Search for the cell housing the specified text and yield its (X, Y) center coordinate. 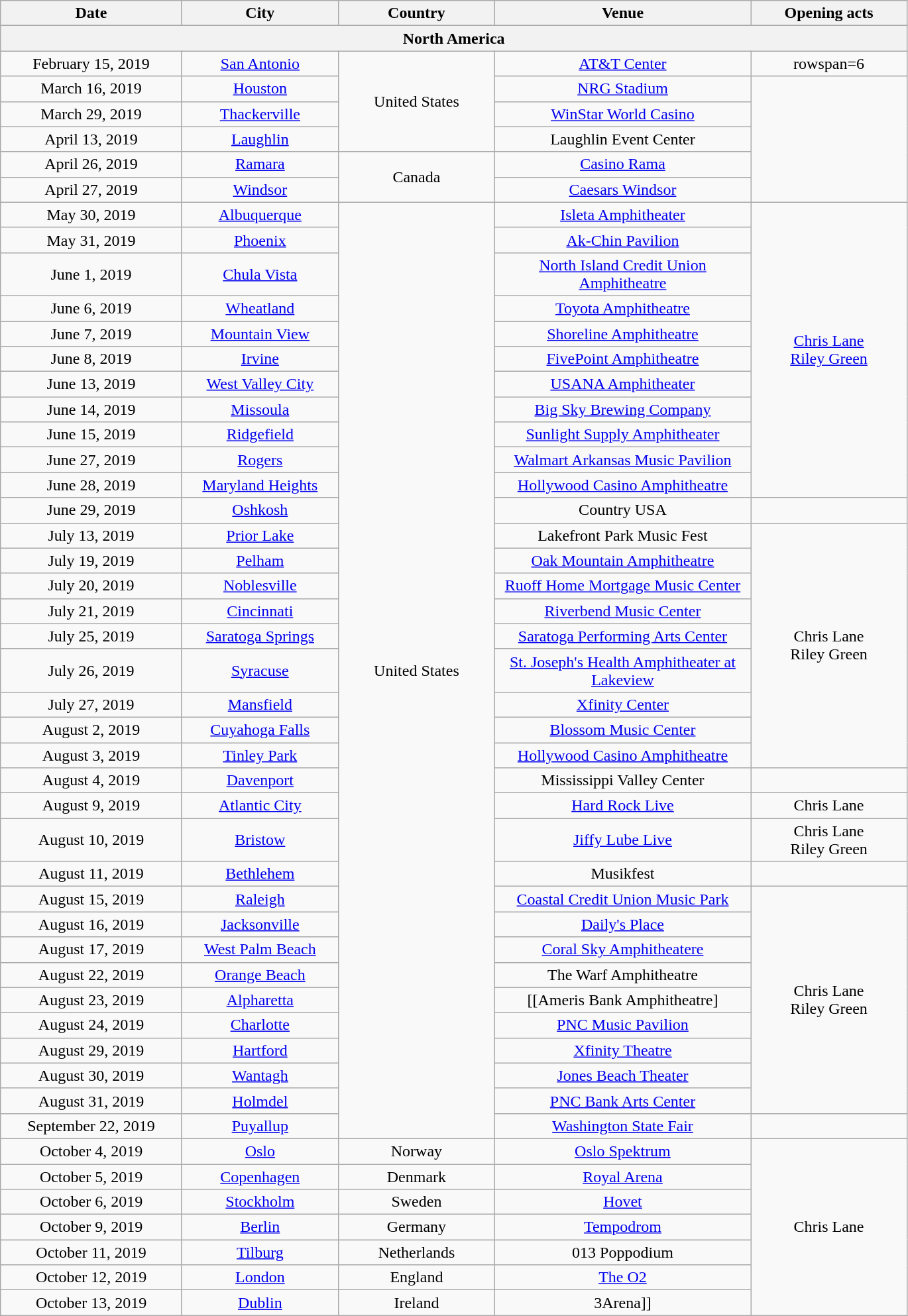
July 27, 2019 (91, 704)
Phoenix (260, 240)
Washington State Fair (622, 1126)
Canada (416, 177)
Walmart Arkansas Music Pavilion (622, 460)
Oak Mountain Amphitheatre (622, 561)
Hard Rock Live (622, 806)
Jacksonville (260, 924)
PNC Bank Arts Center (622, 1101)
August 24, 2019 (91, 1025)
Jiffy Lube Live (622, 840)
October 11, 2019 (91, 1252)
Wantagh (260, 1075)
WinStar World Casino (622, 114)
Tilburg (260, 1252)
Charlotte (260, 1025)
Ireland (416, 1303)
Sweden (416, 1202)
August 30, 2019 (91, 1075)
Mountain View (260, 333)
Thackerville (260, 114)
August 2, 2019 (91, 730)
Hartford (260, 1050)
Xfinity Theatre (622, 1050)
August 22, 2019 (91, 975)
USANA Amphitheater (622, 384)
West Valley City (260, 384)
Ruoff Home Mortgage Music Center (622, 586)
Puyallup (260, 1126)
August 23, 2019 (91, 1000)
October 5, 2019 (91, 1176)
Germany (416, 1227)
October 6, 2019 (91, 1202)
Syracuse (260, 671)
Ak-Chin Pavilion (622, 240)
Stockholm (260, 1202)
England (416, 1278)
Venue (622, 13)
Oshkosh (260, 510)
Pelham (260, 561)
Denmark (416, 1176)
Daily's Place (622, 924)
Maryland Heights (260, 485)
August 9, 2019 (91, 806)
Sunlight Supply Amphitheater (622, 435)
Lakefront Park Music Fest (622, 535)
July 26, 2019 (91, 671)
October 9, 2019 (91, 1227)
Orange Beach (260, 975)
June 15, 2019 (91, 435)
AT&T Center (622, 64)
Big Sky Brewing Company (622, 410)
Hovet (622, 1202)
August 16, 2019 (91, 924)
Tempodrom (622, 1227)
Shoreline Amphitheatre (622, 333)
July 25, 2019 (91, 636)
Country (416, 13)
Jones Beach Theater (622, 1075)
June 13, 2019 (91, 384)
Noblesville (260, 586)
October 12, 2019 (91, 1278)
Riverbend Music Center (622, 611)
PNC Music Pavilion (622, 1025)
London (260, 1278)
Rogers (260, 460)
July 13, 2019 (91, 535)
Ramara (260, 164)
Alpharetta (260, 1000)
Saratoga Springs (260, 636)
August 3, 2019 (91, 755)
North America (454, 38)
August 29, 2019 (91, 1050)
San Antonio (260, 64)
May 30, 2019 (91, 215)
April 13, 2019 (91, 139)
June 8, 2019 (91, 359)
Chula Vista (260, 274)
rowspan=6 (828, 64)
August 10, 2019 (91, 840)
Coastal Credit Union Music Park (622, 899)
West Palm Beach (260, 950)
August 17, 2019 (91, 950)
Davenport (260, 781)
July 19, 2019 (91, 561)
North Island Credit Union Amphitheatre (622, 274)
Xfinity Center (622, 704)
June 1, 2019 (91, 274)
Opening acts (828, 13)
Date (91, 13)
Mansfield (260, 704)
August 31, 2019 (91, 1101)
August 11, 2019 (91, 874)
August 15, 2019 (91, 899)
June 27, 2019 (91, 460)
October 13, 2019 (91, 1303)
Country USA (622, 510)
June 7, 2019 (91, 333)
June 14, 2019 (91, 410)
May 31, 2019 (91, 240)
Tinley Park (260, 755)
July 20, 2019 (91, 586)
Ridgefield (260, 435)
Bristow (260, 840)
Missoula (260, 410)
Isleta Amphitheater (622, 215)
[[Ameris Bank Amphitheatre] (622, 1000)
June 28, 2019 (91, 485)
3Arena]] (622, 1303)
April 26, 2019 (91, 164)
Musikfest (622, 874)
City (260, 13)
Dublin (260, 1303)
Norway (416, 1151)
Cincinnati (260, 611)
September 22, 2019 (91, 1126)
Saratoga Performing Arts Center (622, 636)
Raleigh (260, 899)
Albuquerque (260, 215)
Oslo Spektrum (622, 1151)
Berlin (260, 1227)
June 29, 2019 (91, 510)
Bethlehem (260, 874)
NRG Stadium (622, 89)
Casino Rama (622, 164)
July 21, 2019 (91, 611)
The O2 (622, 1278)
June 6, 2019 (91, 308)
Houston (260, 89)
Wheatland (260, 308)
April 27, 2019 (91, 190)
Royal Arena (622, 1176)
October 4, 2019 (91, 1151)
Blossom Music Center (622, 730)
FivePoint Amphitheatre (622, 359)
St. Joseph's Health Amphitheater at Lakeview (622, 671)
Coral Sky Amphitheatere (622, 950)
The Warf Amphitheatre (622, 975)
March 16, 2019 (91, 89)
Cuyahoga Falls (260, 730)
Atlantic City (260, 806)
Oslo (260, 1151)
Toyota Amphitheatre (622, 308)
Mississippi Valley Center (622, 781)
Laughlin (260, 139)
Copenhagen (260, 1176)
March 29, 2019 (91, 114)
Prior Lake (260, 535)
Caesars Windsor (622, 190)
August 4, 2019 (91, 781)
Irvine (260, 359)
013 Poppodium (622, 1252)
Laughlin Event Center (622, 139)
Holmdel (260, 1101)
Netherlands (416, 1252)
February 15, 2019 (91, 64)
Windsor (260, 190)
